Capture the cell that displays the provided text and extract its (X, Y) central coordinate. 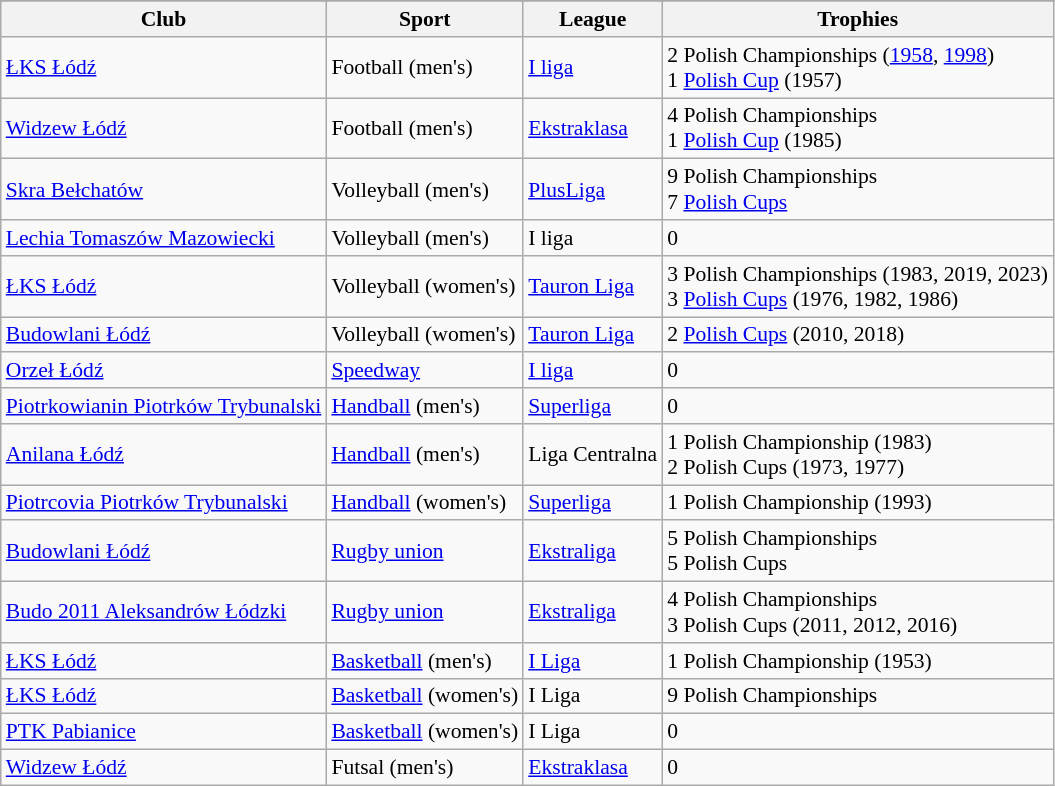
Orzeł Łódź (164, 371)
Skra Bełchatów (164, 190)
Lechia Tomaszów Mazowiecki (164, 238)
2 Polish Cups (2010, 2018) (858, 335)
2 Polish Championships (1958, 1998)1 Polish Cup (1957) (858, 68)
4 Polish Championships1 Polish Cup (1985) (858, 128)
Trophies (858, 19)
9 Polish Championships (858, 696)
Basketball (men's) (424, 661)
PlusLiga (592, 190)
3 Polish Championships (1983, 2019, 2023)3 Polish Cups (1976, 1982, 1986) (858, 286)
Futsal (men's) (424, 768)
4 Polish Championships3 Polish Cups (2011, 2012, 2016) (858, 612)
Liga Centralna (592, 454)
Budo 2011 Aleksandrów Łódzki (164, 612)
Club (164, 19)
Sport (424, 19)
PTK Pabianice (164, 732)
Anilana Łódź (164, 454)
1 Polish Championship (1983)2 Polish Cups (1973, 1977) (858, 454)
1 Polish Championship (1993) (858, 503)
Speedway (424, 371)
5 Polish Championships5 Polish Cups (858, 552)
League (592, 19)
9 Polish Championships7 Polish Cups (858, 190)
1 Polish Championship (1953) (858, 661)
Handball (women's) (424, 503)
Piotrcovia Piotrków Trybunalski (164, 503)
Piotrkowianin Piotrków Trybunalski (164, 406)
